From the cell containing the given text, extract its center point as (X, Y) coordinate. 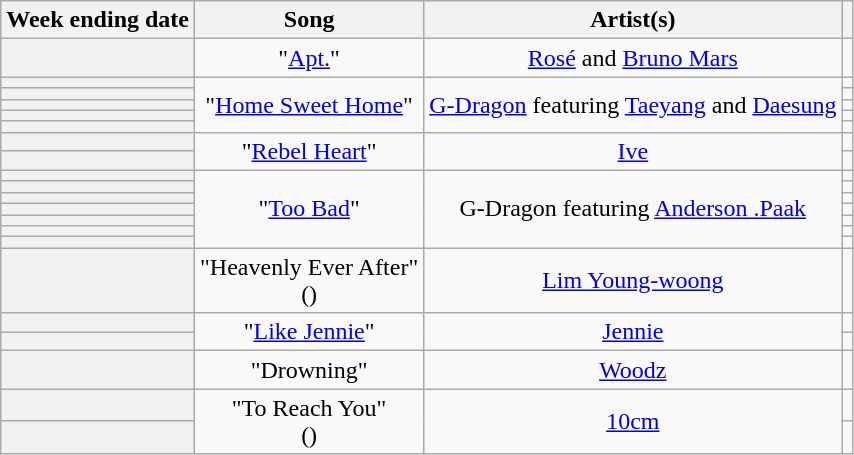
"Drowning" (310, 370)
"To Reach You"() (310, 422)
Lim Young-woong (633, 280)
10cm (633, 422)
"Like Jennie" (310, 332)
"Apt." (310, 58)
Song (310, 20)
Rosé and Bruno Mars (633, 58)
G-Dragon featuring Anderson .Paak (633, 208)
"Rebel Heart" (310, 151)
Woodz (633, 370)
Week ending date (98, 20)
"Heavenly Ever After"() (310, 280)
Jennie (633, 332)
"Home Sweet Home" (310, 104)
Artist(s) (633, 20)
Ive (633, 151)
"Too Bad" (310, 208)
G-Dragon featuring Taeyang and Daesung (633, 104)
